Find where the given text appears and provide that cell's center as [x, y] coordinate. 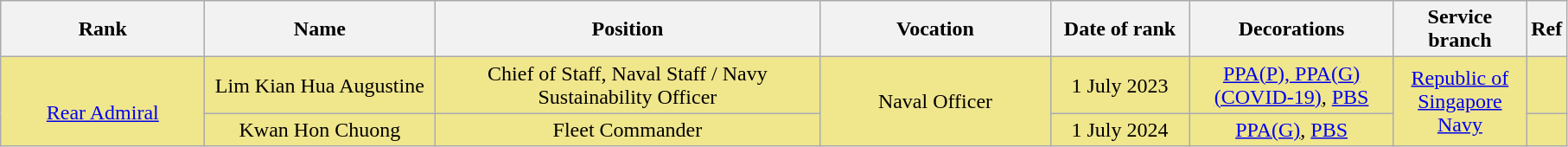
Position [628, 29]
PPA(P), PPA(G) (COVID-19), PBS [1291, 85]
PPA(G), PBS [1291, 130]
Fleet Commander [628, 130]
Republic of Singapore Navy [1460, 102]
Name [320, 29]
Rank [103, 29]
Service branch [1460, 29]
1 July 2024 [1120, 130]
1 July 2023 [1120, 85]
Ref [1547, 29]
Rear Admiral [103, 102]
Date of rank [1120, 29]
Chief of Staff, Naval Staff / Navy Sustainability Officer [628, 85]
Decorations [1291, 29]
Lim Kian Hua Augustine [320, 85]
Kwan Hon Chuong [320, 130]
Naval Officer [935, 102]
Vocation [935, 29]
